Locate the cell with the specified text and output its [x, y] center coordinate. 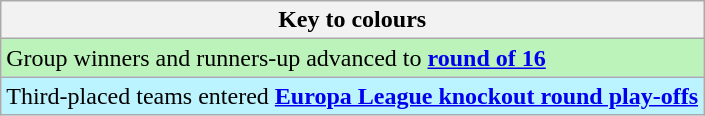
Third-placed teams entered Europa League knockout round play-offs [352, 96]
Group winners and runners-up advanced to round of 16 [352, 58]
Key to colours [352, 20]
